Output the (x, y) coordinate of the center of the cell containing the given text.  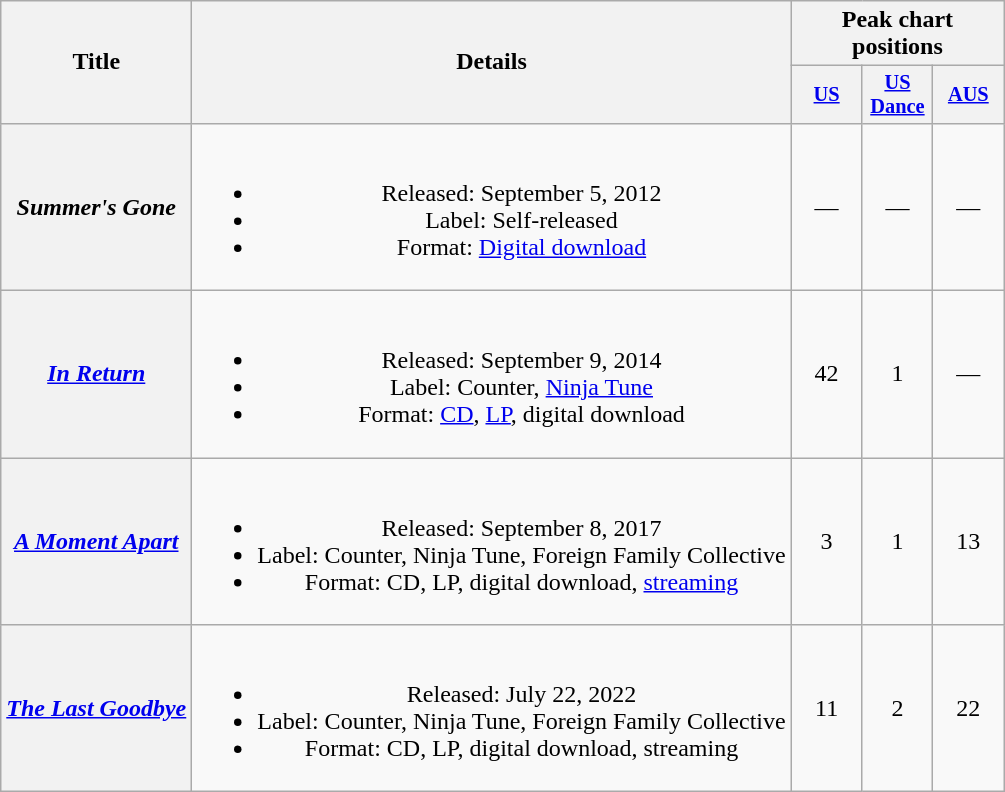
Released: September 8, 2017Label: Counter, Ninja Tune, Foreign Family CollectiveFormat: CD, LP, digital download, streaming (492, 542)
13 (968, 542)
Summer's Gone (96, 206)
US (826, 95)
42 (826, 374)
3 (826, 542)
USDance (898, 95)
Peak chart positions (898, 34)
22 (968, 708)
The Last Goodbye (96, 708)
Released: July 22, 2022Label: Counter, Ninja Tune, Foreign Family CollectiveFormat: CD, LP, digital download, streaming (492, 708)
2 (898, 708)
Released: September 9, 2014Label: Counter, Ninja TuneFormat: CD, LP, digital download (492, 374)
Title (96, 62)
Details (492, 62)
Released: September 5, 2012Label: Self-releasedFormat: Digital download (492, 206)
11 (826, 708)
A Moment Apart (96, 542)
AUS (968, 95)
In Return (96, 374)
